Search for the cell housing the specified text and yield its [x, y] center coordinate. 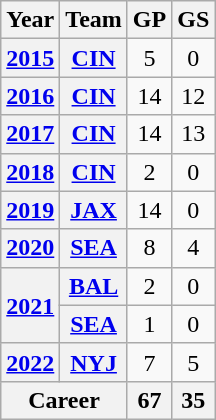
Career [64, 400]
35 [194, 400]
GS [194, 20]
2020 [30, 248]
BAL [94, 286]
13 [194, 134]
2022 [30, 362]
2021 [30, 305]
GP [149, 20]
12 [194, 96]
2017 [30, 134]
8 [149, 248]
2019 [30, 210]
2016 [30, 96]
2015 [30, 58]
67 [149, 400]
NYJ [94, 362]
1 [149, 324]
JAX [94, 210]
Team [94, 20]
7 [149, 362]
Year [30, 20]
4 [194, 248]
2018 [30, 172]
